Return (x, y) of the center of cell containing provided text 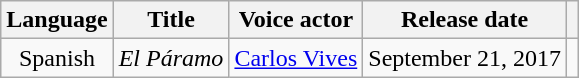
Carlos Vives (296, 58)
Title (171, 20)
El Páramo (171, 58)
Voice actor (296, 20)
September 21, 2017 (465, 58)
Language (57, 20)
Release date (465, 20)
Spanish (57, 58)
